From the cell containing the given text, extract its center point as (X, Y) coordinate. 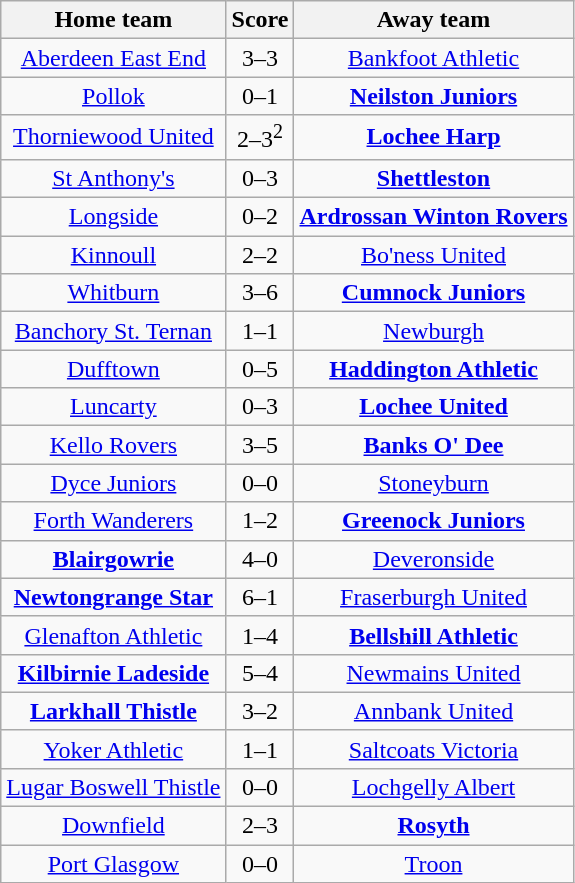
1–2 (260, 521)
Dufftown (114, 369)
3–3 (260, 58)
4–0 (260, 559)
5–4 (260, 673)
Forth Wanderers (114, 521)
Saltcoats Victoria (434, 749)
0–5 (260, 369)
Banchory St. Ternan (114, 331)
Downfield (114, 826)
Shettleston (434, 178)
Luncarty (114, 407)
Lochgelly Albert (434, 787)
Fraserburgh United (434, 597)
2–32 (260, 138)
Troon (434, 864)
Ardrossan Winton Rovers (434, 217)
Neilston Juniors (434, 96)
Lochee Harp (434, 138)
Greenock Juniors (434, 521)
Deveronside (434, 559)
Glenafton Athletic (114, 635)
Lugar Boswell Thistle (114, 787)
Bankfoot Athletic (434, 58)
Dyce Juniors (114, 483)
0–2 (260, 217)
2–3 (260, 826)
Haddington Athletic (434, 369)
Aberdeen East End (114, 58)
6–1 (260, 597)
Annbank United (434, 711)
3–5 (260, 445)
Kinnoull (114, 255)
Rosyth (434, 826)
Blairgowrie (114, 559)
1–4 (260, 635)
Larkhall Thistle (114, 711)
2–2 (260, 255)
3–2 (260, 711)
Lochee United (434, 407)
Yoker Athletic (114, 749)
Newtongrange Star (114, 597)
Home team (114, 20)
Pollok (114, 96)
Whitburn (114, 293)
Banks O' Dee (434, 445)
Cumnock Juniors (434, 293)
3–6 (260, 293)
Longside (114, 217)
Bo'ness United (434, 255)
Thorniewood United (114, 138)
Score (260, 20)
Kello Rovers (114, 445)
Newburgh (434, 331)
Bellshill Athletic (434, 635)
Kilbirnie Ladeside (114, 673)
Away team (434, 20)
Port Glasgow (114, 864)
St Anthony's (114, 178)
Newmains United (434, 673)
0–1 (260, 96)
Stoneyburn (434, 483)
